Identify which cell holds the provided text, then report its [X, Y] central coordinate. 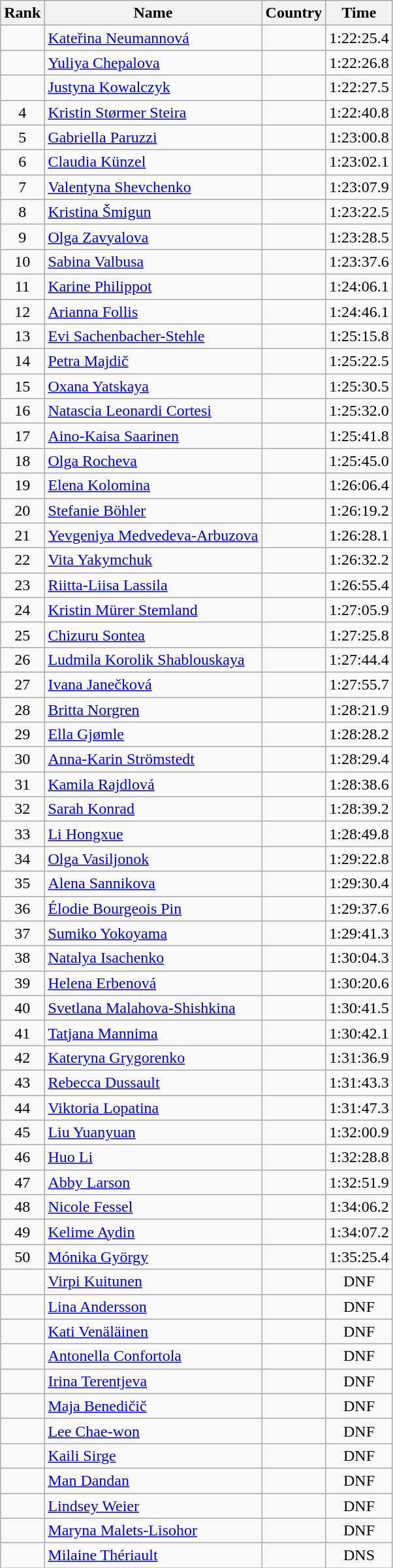
1:28:38.6 [359, 784]
Vita Yakymchuk [153, 560]
50 [22, 1257]
1:30:20.6 [359, 983]
25 [22, 635]
1:22:27.5 [359, 88]
Ludmila Korolik Shablouskaya [153, 659]
1:28:28.2 [359, 735]
17 [22, 436]
Justyna Kowalczyk [153, 88]
1:25:32.0 [359, 411]
32 [22, 809]
38 [22, 958]
1:26:32.2 [359, 560]
Yuliya Chepalova [153, 63]
1:30:41.5 [359, 1008]
DNS [359, 1556]
Li Hongxue [153, 834]
Kristina Šmigun [153, 212]
1:29:41.3 [359, 933]
Alena Sannikova [153, 884]
Sumiko Yokoyama [153, 933]
Kateryna Grygorenko [153, 1058]
Name [153, 13]
Tatjana Mannima [153, 1033]
1:26:06.4 [359, 486]
1:32:51.9 [359, 1182]
Lindsey Weier [153, 1505]
Kati Venäläinen [153, 1331]
Claudia Künzel [153, 162]
1:22:40.8 [359, 112]
Élodie Bourgeois Pin [153, 909]
1:28:29.4 [359, 759]
30 [22, 759]
1:23:02.1 [359, 162]
1:29:30.4 [359, 884]
39 [22, 983]
1:25:41.8 [359, 436]
Yevgeniya Medvedeva-Arbuzova [153, 535]
1:30:42.1 [359, 1033]
5 [22, 137]
Ivana Janečková [153, 684]
Stefanie Böhler [153, 510]
Arianna Follis [153, 312]
Mónika György [153, 1257]
1:23:07.9 [359, 187]
Liu Yuanyuan [153, 1133]
23 [22, 585]
1:24:06.1 [359, 286]
10 [22, 261]
43 [22, 1082]
27 [22, 684]
48 [22, 1207]
Kamila Rajdlová [153, 784]
19 [22, 486]
1:31:43.3 [359, 1082]
1:27:05.9 [359, 610]
45 [22, 1133]
Evi Sachenbacher-Stehle [153, 337]
1:28:21.9 [359, 709]
1:31:36.9 [359, 1058]
Sarah Konrad [153, 809]
1:26:28.1 [359, 535]
Lee Chae-won [153, 1431]
9 [22, 237]
1:27:55.7 [359, 684]
15 [22, 386]
Country [294, 13]
Viktoria Lopatina [153, 1108]
36 [22, 909]
41 [22, 1033]
1:23:22.5 [359, 212]
Riitta-Liisa Lassila [153, 585]
12 [22, 312]
Milaine Thériault [153, 1556]
26 [22, 659]
6 [22, 162]
Karine Philippot [153, 286]
11 [22, 286]
37 [22, 933]
Man Dandan [153, 1480]
Maryna Malets-Lisohor [153, 1531]
22 [22, 560]
Kelime Aydin [153, 1232]
Sabina Valbusa [153, 261]
Oxana Yatskaya [153, 386]
Abby Larson [153, 1182]
Maja Benedičič [153, 1406]
8 [22, 212]
Kateřina Neumannová [153, 38]
Natascia Leonardi Cortesi [153, 411]
Britta Norgren [153, 709]
4 [22, 112]
35 [22, 884]
Kristin Mürer Stemland [153, 610]
1:28:49.8 [359, 834]
1:26:55.4 [359, 585]
29 [22, 735]
1:27:44.4 [359, 659]
Elena Kolomina [153, 486]
1:26:19.2 [359, 510]
1:30:04.3 [359, 958]
1:22:26.8 [359, 63]
1:23:00.8 [359, 137]
Olga Zavyalova [153, 237]
47 [22, 1182]
1:34:07.2 [359, 1232]
24 [22, 610]
14 [22, 361]
28 [22, 709]
Chizuru Sontea [153, 635]
1:28:39.2 [359, 809]
1:25:15.8 [359, 337]
Kaili Sirge [153, 1456]
1:32:00.9 [359, 1133]
Lina Andersson [153, 1307]
Huo Li [153, 1158]
33 [22, 834]
1:23:28.5 [359, 237]
13 [22, 337]
Nicole Fessel [153, 1207]
1:27:25.8 [359, 635]
Kristin Størmer Steira [153, 112]
49 [22, 1232]
Helena Erbenová [153, 983]
Valentyna Shevchenko [153, 187]
1:24:46.1 [359, 312]
Olga Rocheva [153, 461]
1:32:28.8 [359, 1158]
1:25:45.0 [359, 461]
1:29:37.6 [359, 909]
1:35:25.4 [359, 1257]
1:22:25.4 [359, 38]
20 [22, 510]
44 [22, 1108]
1:29:22.8 [359, 859]
Antonella Confortola [153, 1356]
Petra Majdič [153, 361]
Aino-Kaisa Saarinen [153, 436]
Svetlana Malahova-Shishkina [153, 1008]
34 [22, 859]
Gabriella Paruzzi [153, 137]
Irina Terentjeva [153, 1381]
Ella Gjømle [153, 735]
18 [22, 461]
42 [22, 1058]
1:25:22.5 [359, 361]
40 [22, 1008]
1:25:30.5 [359, 386]
Rank [22, 13]
Olga Vasiljonok [153, 859]
1:31:47.3 [359, 1108]
1:23:37.6 [359, 261]
Rebecca Dussault [153, 1082]
1:34:06.2 [359, 1207]
Time [359, 13]
46 [22, 1158]
Virpi Kuitunen [153, 1282]
31 [22, 784]
16 [22, 411]
Natalya Isachenko [153, 958]
7 [22, 187]
21 [22, 535]
Anna-Karin Strömstedt [153, 759]
